Provide the (x, y) coordinate of the cell's center where the given text is located.  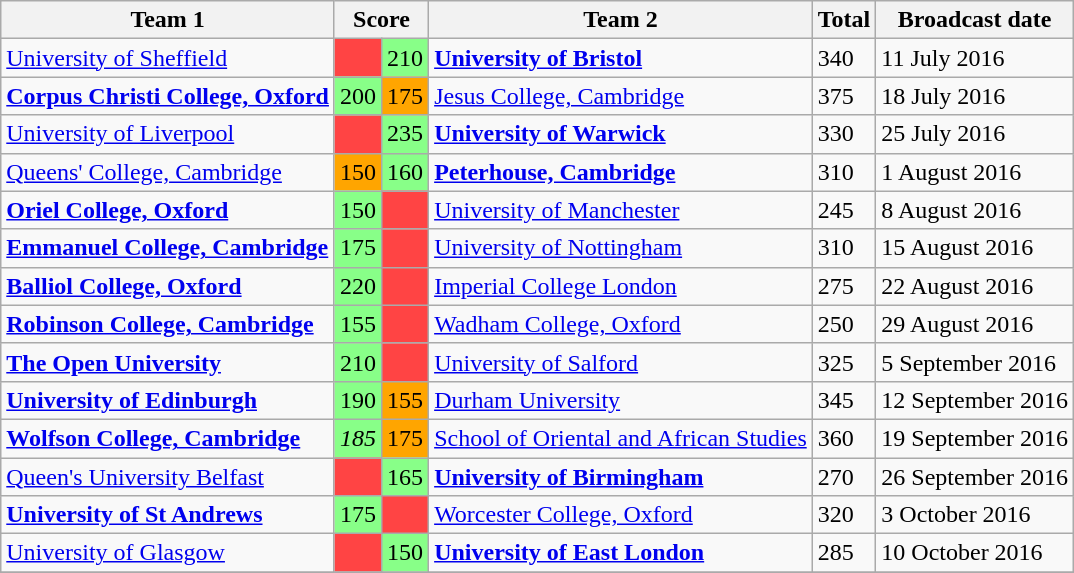
University of Edinburgh (168, 400)
285 (844, 553)
Wolfson College, Cambridge (168, 438)
The Open University (168, 362)
University of East London (621, 553)
University of Bristol (621, 58)
220 (358, 286)
University of St Andrews (168, 515)
Queens' College, Cambridge (168, 172)
8 August 2016 (975, 210)
3 October 2016 (975, 515)
25 July 2016 (975, 134)
Emmanuel College, Cambridge (168, 248)
Peterhouse, Cambridge (621, 172)
University of Liverpool (168, 134)
Corpus Christi College, Oxford (168, 96)
Total (844, 20)
26 September 2016 (975, 477)
185 (358, 438)
University of Manchester (621, 210)
University of Salford (621, 362)
190 (358, 400)
12 September 2016 (975, 400)
200 (358, 96)
325 (844, 362)
275 (844, 286)
250 (844, 324)
School of Oriental and African Studies (621, 438)
11 July 2016 (975, 58)
Robinson College, Cambridge (168, 324)
15 August 2016 (975, 248)
University of Glasgow (168, 553)
375 (844, 96)
22 August 2016 (975, 286)
Wadham College, Oxford (621, 324)
University of Warwick (621, 134)
18 July 2016 (975, 96)
University of Nottingham (621, 248)
Oriel College, Oxford (168, 210)
165 (406, 477)
270 (844, 477)
29 August 2016 (975, 324)
Durham University (621, 400)
5 September 2016 (975, 362)
University of Sheffield (168, 58)
320 (844, 515)
Worcester College, Oxford (621, 515)
340 (844, 58)
Queen's University Belfast (168, 477)
University of Birmingham (621, 477)
Imperial College London (621, 286)
10 October 2016 (975, 553)
Broadcast date (975, 20)
345 (844, 400)
160 (406, 172)
Team 1 (168, 20)
1 August 2016 (975, 172)
Score (381, 20)
330 (844, 134)
360 (844, 438)
Balliol College, Oxford (168, 286)
Jesus College, Cambridge (621, 96)
235 (406, 134)
19 September 2016 (975, 438)
Team 2 (621, 20)
245 (844, 210)
